Detect which cell encompasses the target text, then output its (X, Y) center coordinate. 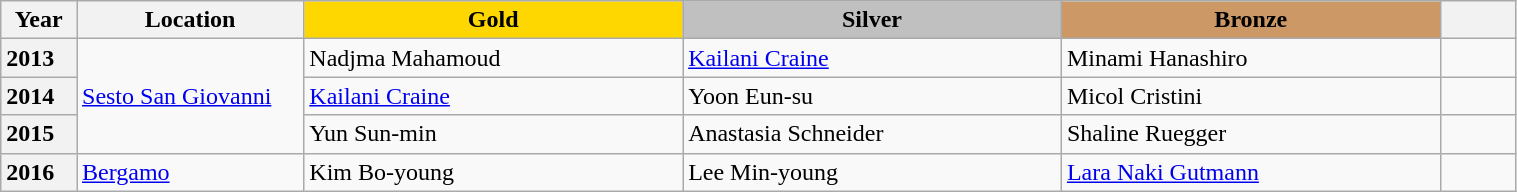
Kim Bo-young (494, 172)
2014 (39, 96)
Yun Sun-min (494, 134)
Bergamo (190, 172)
Anastasia Schneider (872, 134)
Bronze (1250, 20)
Nadjma Mahamoud (494, 58)
2013 (39, 58)
2015 (39, 134)
Gold (494, 20)
Micol Cristini (1250, 96)
Year (39, 20)
Location (190, 20)
Yoon Eun-su (872, 96)
Lee Min-young (872, 172)
Lara Naki Gutmann (1250, 172)
Silver (872, 20)
Minami Hanashiro (1250, 58)
Sesto San Giovanni (190, 96)
2016 (39, 172)
Shaline Ruegger (1250, 134)
